For the text-containing cell, return its midpoint in (X, Y) coordinate format. 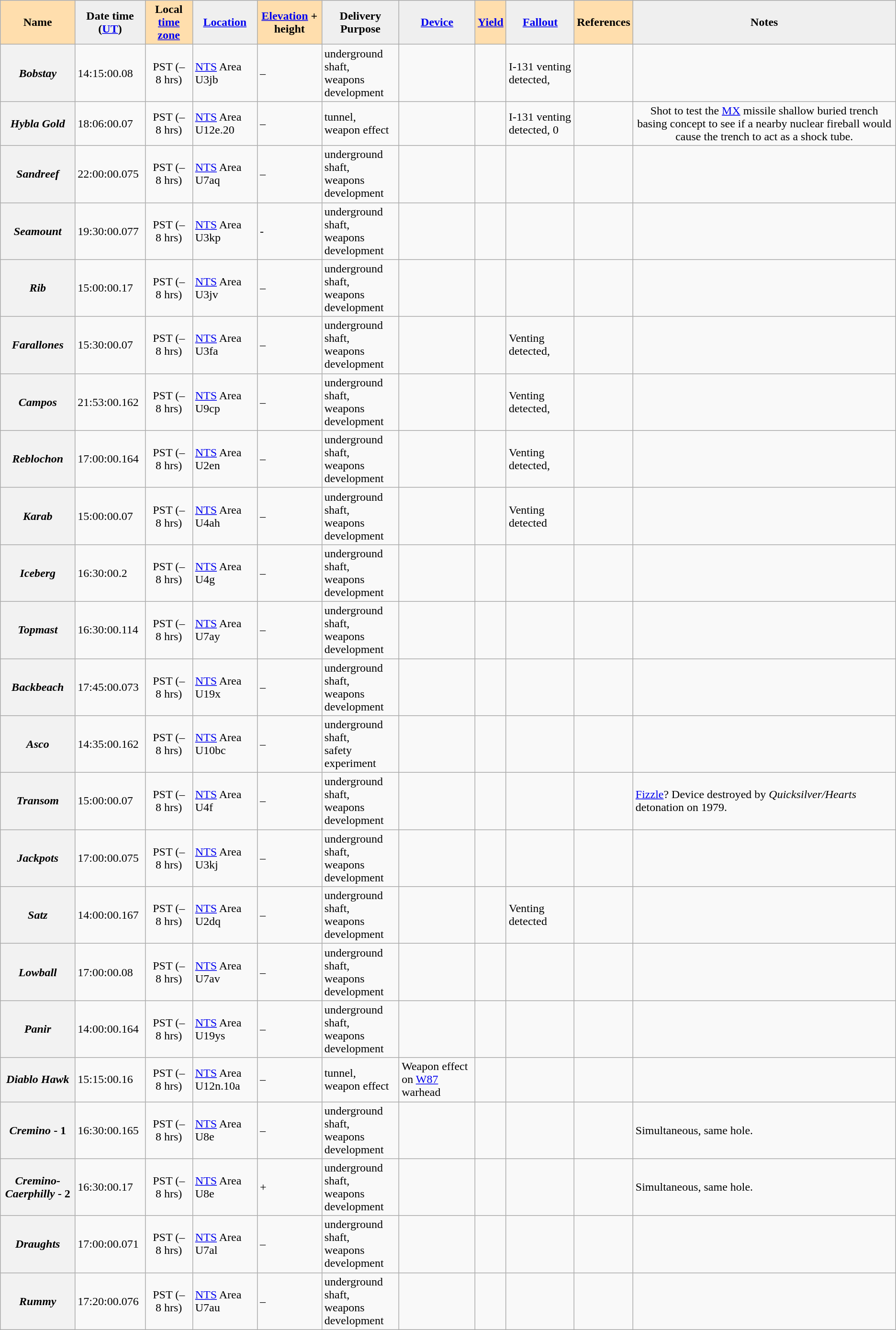
Campos (38, 402)
18:06:00.07 (110, 124)
underground shaft,safety experiment (360, 744)
NTS Area U7aq (225, 174)
I-131 venting detected, (540, 73)
Jackpots (38, 858)
Notes (764, 23)
Diablo Hawk (38, 1080)
Farallones (38, 345)
Location (225, 23)
17:20:00.076 (110, 1301)
NTS Area U3kp (225, 231)
16:30:00.2 (110, 573)
19:30:00.077 (110, 231)
Name (38, 23)
NTS Area U19ys (225, 1029)
Shot to test the MX missile shallow buried trench basing concept to see if a nearby nuclear fireball would cause the trench to act as a shock tube. (764, 124)
Rib (38, 288)
16:30:00.165 (110, 1130)
Bobstay (38, 73)
NTS Area U12n.10a (225, 1080)
NTS Area U3kj (225, 858)
21:53:00.162 (110, 402)
14:00:00.164 (110, 1029)
NTS Area U19x (225, 688)
NTS Area U3fa (225, 345)
17:00:00.075 (110, 858)
NTS Area U7av (225, 972)
Lowball (38, 972)
I-131 venting detected, 0 (540, 124)
Weapon effect on W87 warhead (437, 1080)
14:15:00.08 (110, 73)
Elevation + height (289, 23)
Date time (UT) (110, 23)
Karab (38, 516)
14:35:00.162 (110, 744)
16:30:00.17 (110, 1187)
Device (437, 23)
17:00:00.08 (110, 972)
+ (289, 1187)
Reblochon (38, 459)
Yield (491, 23)
NTS Area U7ay (225, 630)
NTS Area U3jb (225, 73)
Transom (38, 801)
17:45:00.073 (110, 688)
Fizzle? Device destroyed by Quicksilver/Hearts detonation on 1979. (764, 801)
NTS Area U2dq (225, 915)
NTS Area U7al (225, 1244)
NTS Area U2en (225, 459)
Cremino - 1 (38, 1130)
Satz (38, 915)
- (289, 231)
15:30:00.07 (110, 345)
NTS Area U9cp (225, 402)
14:00:00.167 (110, 915)
Asco (38, 744)
NTS Area U3jv (225, 288)
NTS Area U10bc (225, 744)
References (604, 23)
Topmast (38, 630)
NTS Area U7au (225, 1301)
Iceberg (38, 573)
15:15:00.16 (110, 1080)
22:00:00.075 (110, 174)
Fallout (540, 23)
15:00:00.17 (110, 288)
NTS Area U4f (225, 801)
NTS Area U4g (225, 573)
Backbeach (38, 688)
Local time zone (168, 23)
Rummy (38, 1301)
Cremino-Caerphilly - 2 (38, 1187)
NTS Area U4ah (225, 516)
17:00:00.071 (110, 1244)
16:30:00.114 (110, 630)
Draughts (38, 1244)
NTS Area U12e.20 (225, 124)
Hybla Gold (38, 124)
17:00:00.164 (110, 459)
Sandreef (38, 174)
Delivery Purpose (360, 23)
Seamount (38, 231)
Panir (38, 1029)
